Search for the cell housing the specified text and yield its [X, Y] center coordinate. 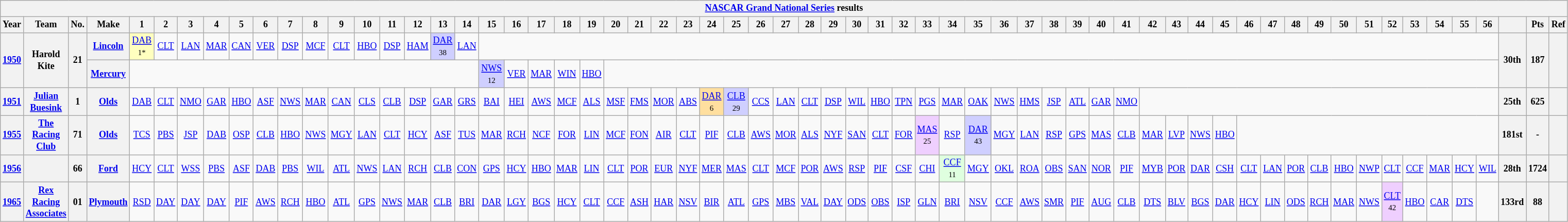
31 [881, 25]
OKL [1004, 168]
35 [978, 25]
Plymouth [108, 202]
27 [786, 25]
7 [291, 25]
HAR [663, 202]
Rex Racing Associates [46, 202]
1955 [12, 135]
17 [541, 25]
5 [241, 25]
RSD [142, 202]
WIN [567, 74]
Ford [108, 168]
23 [688, 25]
30 [857, 25]
MYB [1152, 168]
44 [1200, 25]
50 [1344, 25]
56 [1488, 25]
ASH [640, 202]
NWP [1369, 168]
42 [1152, 25]
SMR [1054, 202]
13 [443, 25]
CHI [927, 168]
45 [1225, 25]
BLV [1177, 202]
CSF [904, 168]
625 [1538, 101]
1724 [1538, 168]
47 [1273, 25]
OAK [978, 101]
AUG [1101, 202]
MBS [786, 202]
DAR43 [978, 135]
133rd [1512, 202]
HMS [1030, 101]
19 [591, 25]
MAS25 [927, 135]
38 [1054, 25]
ROA [1030, 168]
24 [712, 25]
FMS [640, 101]
01 [77, 202]
OSP [241, 135]
MER [712, 168]
51 [1369, 25]
CSH [1225, 168]
3 [191, 25]
34 [952, 25]
DAR38 [443, 46]
40 [1101, 25]
41 [1127, 25]
1956 [12, 168]
CAR [1440, 202]
AIR [663, 135]
36 [1004, 25]
CCS [760, 101]
16 [516, 25]
26 [760, 25]
TCS [142, 135]
GLN [927, 202]
14 [467, 25]
8 [316, 25]
NASCAR Grand National Series results [784, 8]
PGS [927, 101]
29 [833, 25]
32 [904, 25]
LVP [1177, 135]
EUR [663, 168]
GRS [467, 101]
ISP [904, 202]
49 [1319, 25]
30th [1512, 60]
48 [1296, 25]
28th [1512, 168]
CLB29 [736, 101]
CCF11 [952, 168]
CON [467, 168]
Mercury [108, 74]
15 [492, 25]
Ref [1558, 25]
Pts [1538, 25]
33 [927, 25]
20 [616, 25]
NCF [541, 135]
22 [663, 25]
FON [640, 135]
Team [46, 25]
43 [1177, 25]
HEI [516, 101]
39 [1078, 25]
12 [417, 25]
DAB1* [142, 46]
6 [266, 25]
37 [1030, 25]
- [1538, 135]
1950 [12, 60]
NWS12 [492, 74]
1951 [12, 101]
No. [77, 25]
CLS [367, 101]
DAR6 [712, 101]
Make [108, 25]
187 [1538, 60]
25 [736, 25]
Harold Kite [46, 60]
181st [1512, 135]
1965 [12, 202]
Year [12, 25]
88 [1538, 202]
LGY [516, 202]
CLT42 [1392, 202]
2 [166, 25]
53 [1414, 25]
ABS [688, 101]
VAL [810, 202]
10 [367, 25]
The Racing Club [46, 135]
66 [77, 168]
28 [810, 25]
TUS [467, 135]
WSS [191, 168]
TPN [904, 101]
71 [77, 135]
4 [216, 25]
MSF [616, 101]
11 [393, 25]
Julian Buesink [46, 101]
46 [1249, 25]
BIR [712, 202]
HAM [417, 46]
52 [1392, 25]
55 [1465, 25]
Lincoln [108, 46]
25th [1512, 101]
BAI [492, 101]
NOR [1101, 168]
9 [341, 25]
54 [1440, 25]
18 [567, 25]
